Search for the cell housing the specified text and yield its (X, Y) center coordinate. 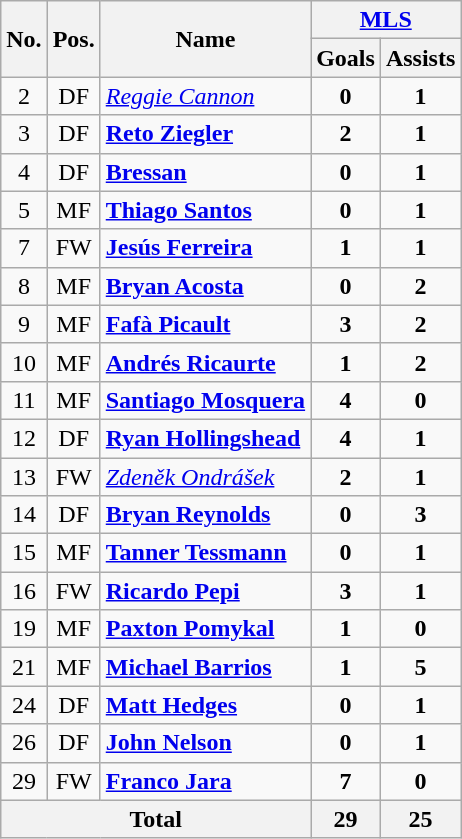
14 (24, 515)
12 (24, 438)
8 (24, 286)
Reto Ziegler (205, 134)
John Nelson (205, 743)
19 (24, 629)
Paxton Pomykal (205, 629)
Fafà Picault (205, 324)
Michael Barrios (205, 667)
Andrés Ricaurte (205, 362)
15 (24, 553)
9 (24, 324)
Bressan (205, 172)
Assists (420, 58)
Franco Jara (205, 781)
16 (24, 591)
Thiago Santos (205, 210)
Santiago Mosquera (205, 400)
24 (24, 705)
No. (24, 39)
25 (420, 819)
Ricardo Pepi (205, 591)
11 (24, 400)
13 (24, 477)
Bryan Reynolds (205, 515)
Ryan Hollingshead (205, 438)
Total (156, 819)
Pos. (74, 39)
21 (24, 667)
Reggie Cannon (205, 96)
Bryan Acosta (205, 286)
Jesús Ferreira (205, 248)
Goals (346, 58)
Matt Hedges (205, 705)
MLS (386, 20)
Zdeněk Ondrášek (205, 477)
Tanner Tessmann (205, 553)
26 (24, 743)
Name (205, 39)
10 (24, 362)
